Provide the (x, y) coordinate of the cell's center where the given text is located.  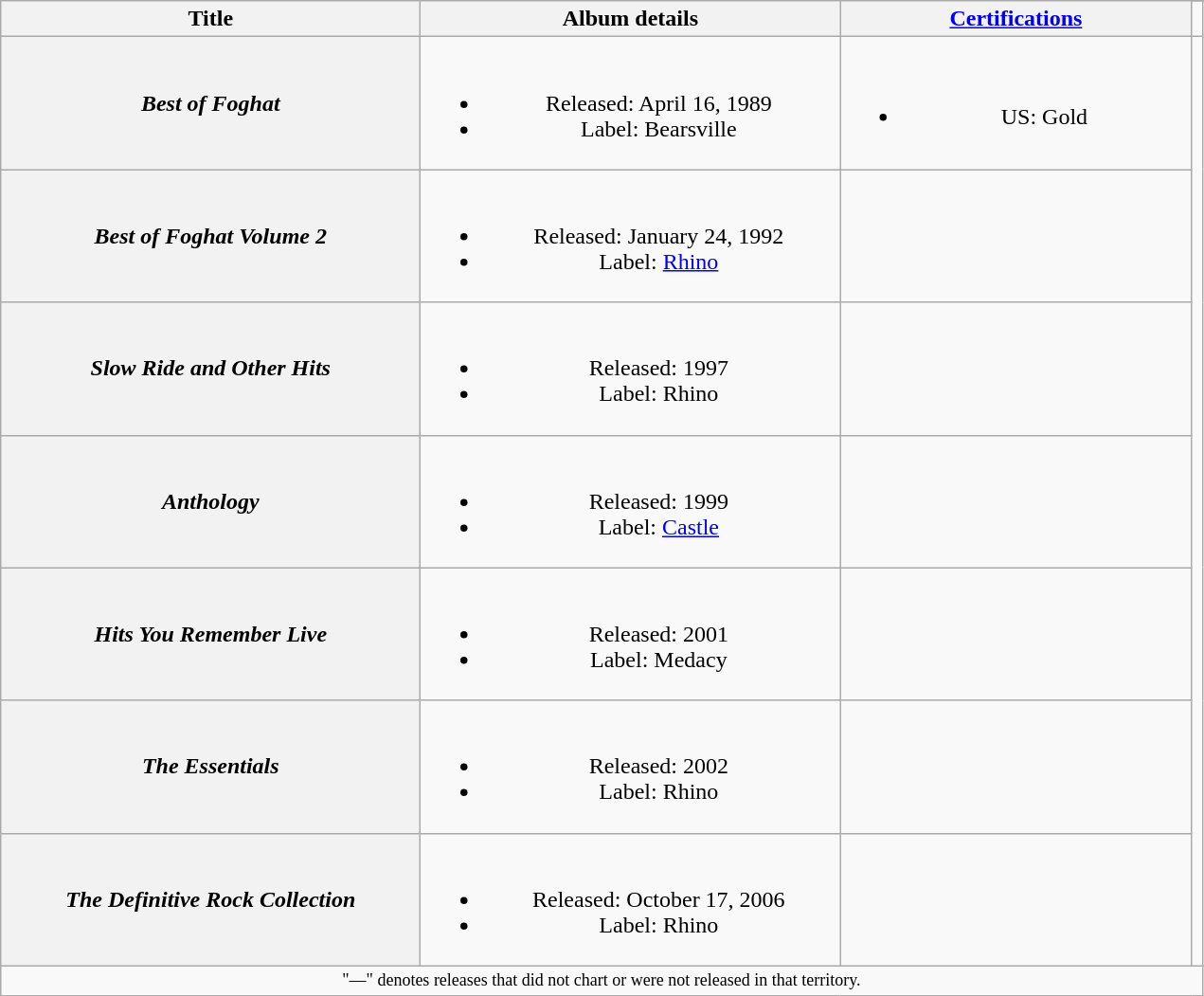
The Definitive Rock Collection (210, 899)
Best of Foghat Volume 2 (210, 236)
"—" denotes releases that did not chart or were not released in that territory. (602, 980)
Hits You Remember Live (210, 634)
Slow Ride and Other Hits (210, 369)
Released: 2001Label: Medacy (631, 634)
Best of Foghat (210, 103)
Album details (631, 19)
Released: April 16, 1989Label: Bearsville (631, 103)
Released: 2002Label: Rhino (631, 767)
Certifications (1015, 19)
Released: October 17, 2006Label: Rhino (631, 899)
Released: January 24, 1992Label: Rhino (631, 236)
Title (210, 19)
Released: 1999Label: Castle (631, 501)
Anthology (210, 501)
US: Gold (1015, 103)
The Essentials (210, 767)
Released: 1997Label: Rhino (631, 369)
